Return the (X, Y) coordinate for the center point of the cell that contains the specified text.  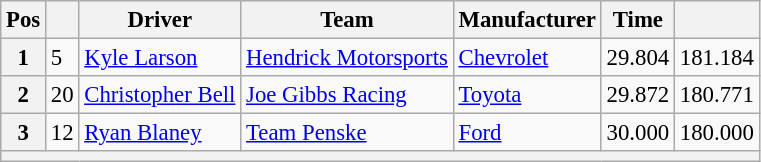
180.771 (718, 95)
Joe Gibbs Racing (347, 95)
Time (638, 20)
1 (24, 58)
Ryan Blaney (160, 133)
29.872 (638, 95)
20 (62, 95)
Pos (24, 20)
Team (347, 20)
3 (24, 133)
Team Penske (347, 133)
Ford (527, 133)
5 (62, 58)
2 (24, 95)
30.000 (638, 133)
180.000 (718, 133)
Kyle Larson (160, 58)
181.184 (718, 58)
29.804 (638, 58)
Christopher Bell (160, 95)
Manufacturer (527, 20)
Hendrick Motorsports (347, 58)
12 (62, 133)
Chevrolet (527, 58)
Toyota (527, 95)
Driver (160, 20)
